Return the [x, y] coordinate for the center point of the cell that contains the specified text.  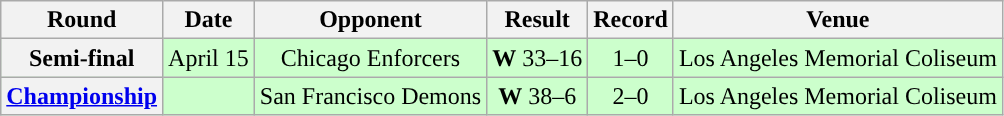
2–0 [631, 96]
Round [82, 20]
San Francisco Demons [370, 96]
W 38–6 [538, 96]
Date [209, 20]
April 15 [209, 58]
Opponent [370, 20]
W 33–16 [538, 58]
Semi-final [82, 58]
Record [631, 20]
Venue [838, 20]
1–0 [631, 58]
Championship [82, 96]
Result [538, 20]
Chicago Enforcers [370, 58]
